For the text-containing cell, return its midpoint in [X, Y] coordinate format. 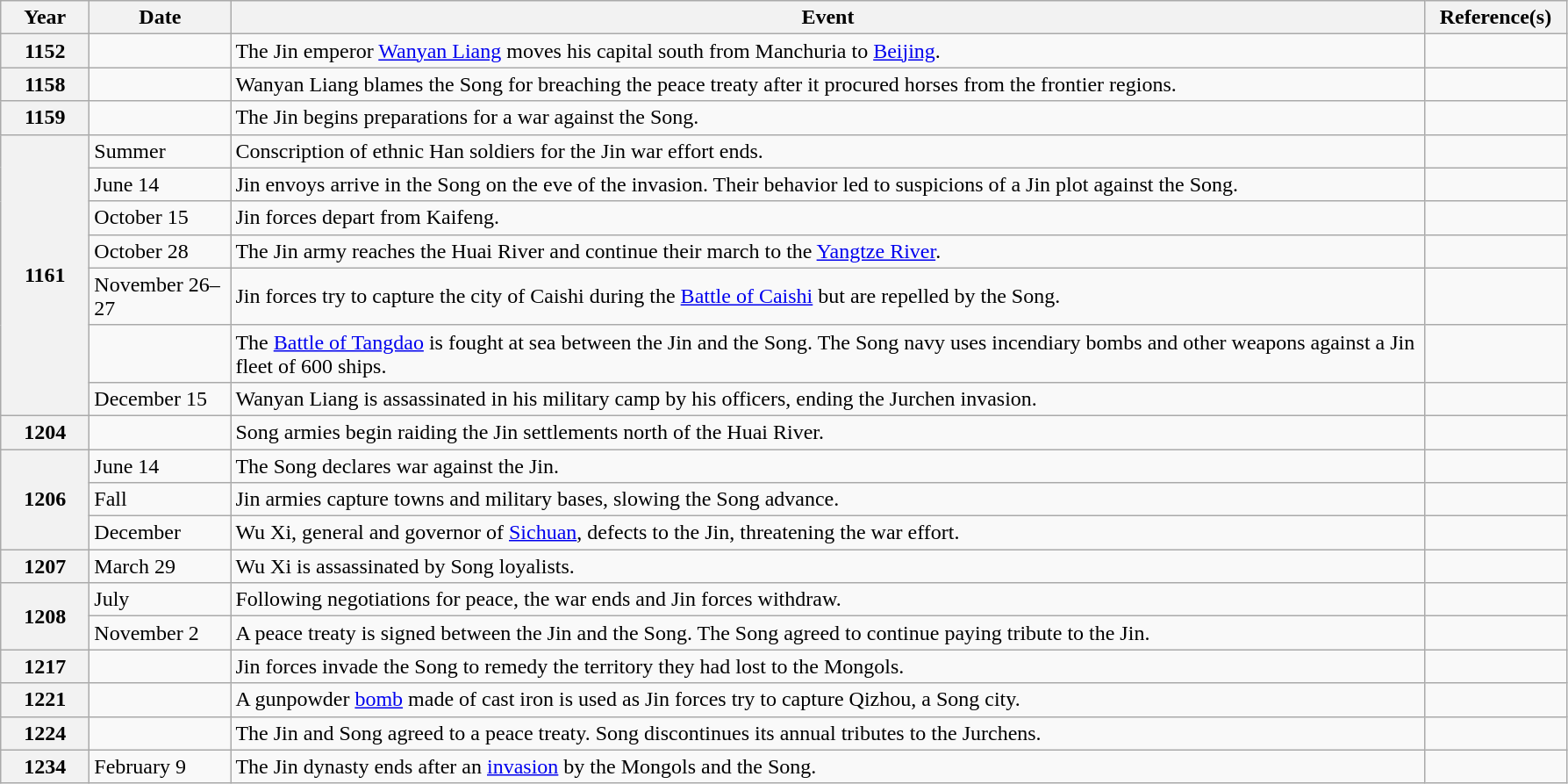
Jin forces invade the Song to remedy the territory they had lost to the Mongols. [828, 666]
1234 [46, 766]
Wu Xi, general and governor of Sichuan, defects to the Jin, threatening the war effort. [828, 533]
October 28 [160, 251]
Jin forces depart from Kaifeng. [828, 218]
Event [828, 18]
December [160, 533]
February 9 [160, 766]
1158 [46, 84]
Wu Xi is assassinated by Song loyalists. [828, 566]
1207 [46, 566]
1221 [46, 700]
The Jin army reaches the Huai River and continue their march to the Yangtze River. [828, 251]
1204 [46, 432]
1224 [46, 733]
The Jin emperor Wanyan Liang moves his capital south from Manchuria to Beijing. [828, 51]
Jin armies capture towns and military bases, slowing the Song advance. [828, 500]
October 15 [160, 218]
Date [160, 18]
The Song declares war against the Jin. [828, 466]
Following negotiations for peace, the war ends and Jin forces withdraw. [828, 600]
Conscription of ethnic Han soldiers for the Jin war effort ends. [828, 151]
Wanyan Liang blames the Song for breaching the peace treaty after it procured horses from the frontier regions. [828, 84]
Fall [160, 500]
November 2 [160, 633]
A gunpowder bomb made of cast iron is used as Jin forces try to capture Qizhou, a Song city. [828, 700]
1208 [46, 616]
Jin forces try to capture the city of Caishi during the Battle of Caishi but are repelled by the Song. [828, 297]
1206 [46, 500]
December 15 [160, 399]
A peace treaty is signed between the Jin and the Song. The Song agreed to continue paying tribute to the Jin. [828, 633]
1161 [46, 275]
Jin envoys arrive in the Song on the eve of the invasion. Their behavior led to suspicions of a Jin plot against the Song. [828, 184]
Reference(s) [1495, 18]
The Jin begins preparations for a war against the Song. [828, 118]
1159 [46, 118]
July [160, 600]
1152 [46, 51]
The Jin dynasty ends after an invasion by the Mongols and the Song. [828, 766]
Summer [160, 151]
1217 [46, 666]
The Jin and Song agreed to a peace treaty. Song discontinues its annual tributes to the Jurchens. [828, 733]
Year [46, 18]
March 29 [160, 566]
Wanyan Liang is assassinated in his military camp by his officers, ending the Jurchen invasion. [828, 399]
November 26–27 [160, 297]
Song armies begin raiding the Jin settlements north of the Huai River. [828, 432]
